Provide the (X, Y) coordinate of the cell's center where the given text is located.  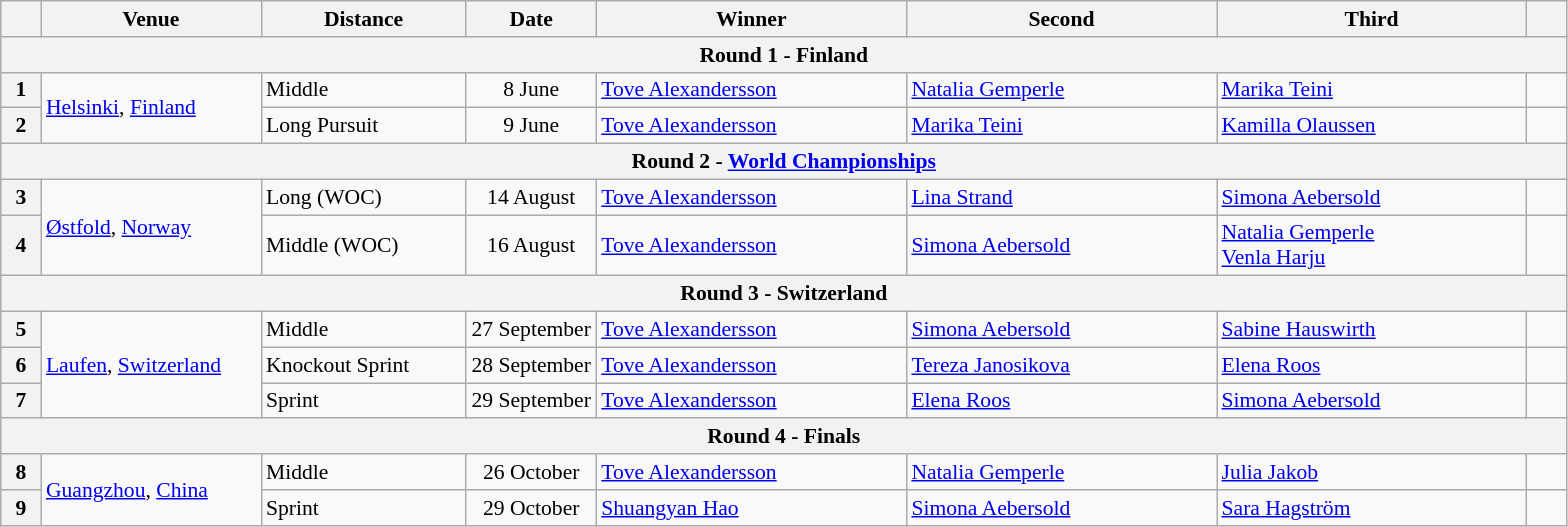
27 September (531, 330)
Kamilla Olaussen (1371, 126)
28 September (531, 365)
26 October (531, 472)
9 (21, 508)
14 August (531, 197)
Shuangyan Hao (751, 508)
Laufen, Switzerland (151, 366)
Round 3 - Switzerland (784, 294)
Guangzhou, China (151, 490)
Venue (151, 19)
Long Pursuit (364, 126)
1 (21, 90)
Date (531, 19)
Round 1 - Finland (784, 55)
Round 2 - World Championships (784, 162)
3 (21, 197)
6 (21, 365)
Lina Strand (1061, 197)
4 (21, 246)
7 (21, 401)
8 (21, 472)
9 June (531, 126)
Distance (364, 19)
Long (WOC) (364, 197)
Middle (WOC) (364, 246)
5 (21, 330)
29 October (531, 508)
2 (21, 126)
Sabine Hauswirth (1371, 330)
16 August (531, 246)
Knockout Sprint (364, 365)
Second (1061, 19)
Julia Jakob (1371, 472)
Winner (751, 19)
Natalia Gemperle Venla Harju (1371, 246)
Østfold, Norway (151, 228)
Third (1371, 19)
Sara Hagström (1371, 508)
8 June (531, 90)
Helsinki, Finland (151, 108)
29 September (531, 401)
Round 4 - Finals (784, 437)
Tereza Janosikova (1061, 365)
